Scan for the cell matching the given text and deliver its (X, Y) coordinate at center. 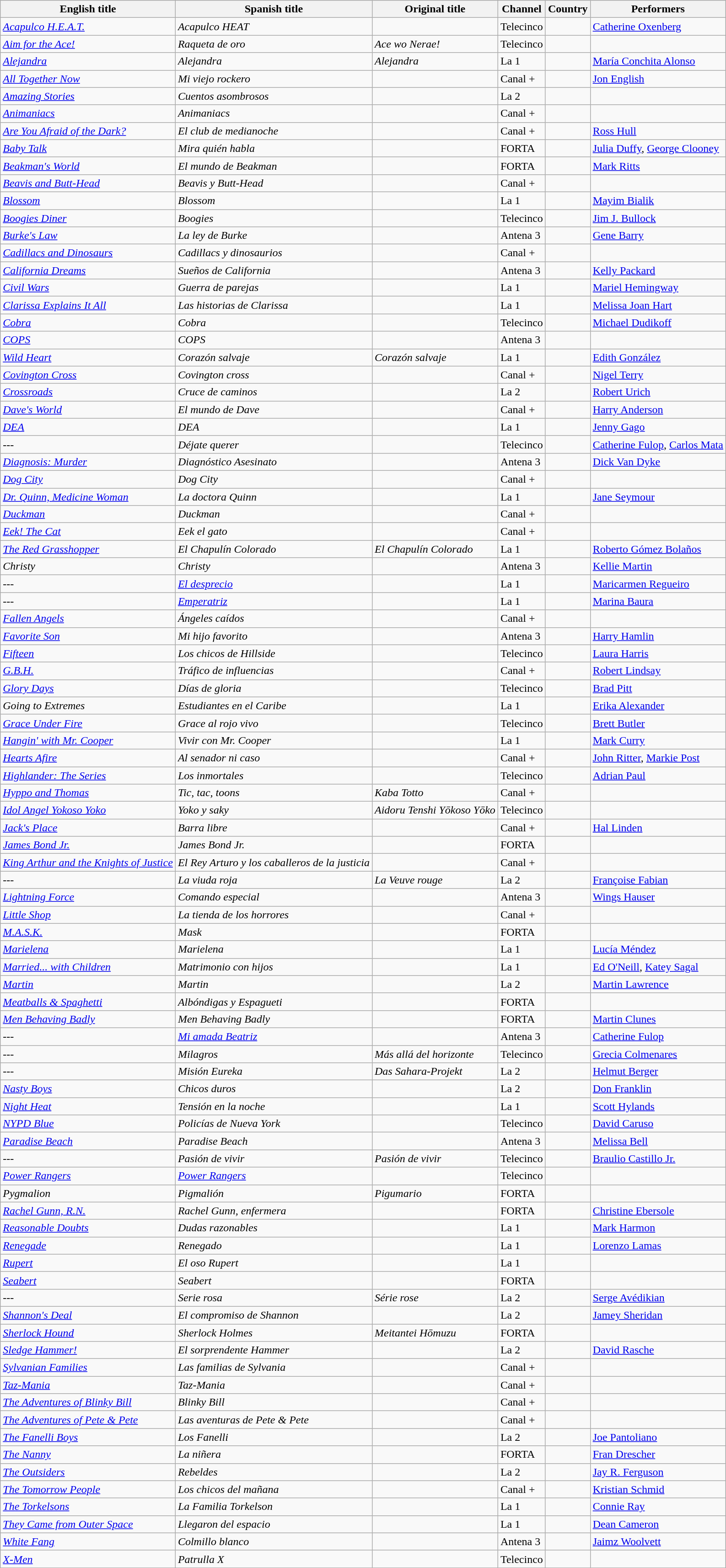
They Came from Outer Space (88, 1524)
Hangin' with Mr. Cooper (88, 740)
Rachel Gunn, enfermera (274, 1211)
The Red Grasshopper (88, 549)
Jack's Place (88, 828)
Roberto Gómez Bolaños (658, 549)
Favorite Son (88, 636)
La tienda de los horrores (274, 915)
Robert Urich (658, 392)
Las historias de Clarissa (274, 305)
El sorprendente Hammer (274, 1350)
Rebeldes (274, 1472)
Harry Hamlin (658, 636)
King Arthur and the Knights of Justice (88, 862)
Wings Hauser (658, 897)
Jenny Gago (658, 427)
Lucía Méndez (658, 949)
Mayim Bialik (658, 200)
NYPD Blue (88, 1124)
Rachel Gunn, R.N. (88, 1211)
Boogies (274, 218)
Harry Anderson (658, 410)
El mundo de Beakman (274, 166)
Channel (522, 9)
The Tomorrow People (88, 1489)
Fifteen (88, 653)
Chicos duros (274, 1089)
Eek el gato (274, 532)
Going to Extremes (88, 706)
La ley de Burke (274, 236)
Nigel Terry (658, 375)
G.B.H. (88, 671)
Laura Harris (658, 653)
Hyppo and Thomas (88, 793)
Mariel Hemingway (658, 288)
Mark Harmon (658, 1228)
Dr. Quinn, Medicine Woman (88, 496)
Ace wo Nerae! (435, 44)
Brett Butler (658, 723)
Mark Ritts (658, 166)
María Conchita Alonso (658, 61)
Las familias de Sylvania (274, 1368)
Jim J. Bullock (658, 218)
Más allá del horizonte (435, 1054)
Pygmalion (88, 1193)
Martin Clunes (658, 1019)
Joe Pantoliano (658, 1437)
Hearts Afire (88, 758)
Baby Talk (88, 148)
Cruce de caminos (274, 392)
Dick Van Dyke (658, 462)
Grecia Colmenares (658, 1054)
Covington cross (274, 375)
Mira quién habla (274, 148)
Colmillo blanco (274, 1541)
Country (568, 9)
Mark Curry (658, 740)
David Caruso (658, 1124)
Reasonable Doubts (88, 1228)
Fallen Angels (88, 619)
Mi hijo favorito (274, 636)
Hal Linden (658, 828)
Robert Lindsay (658, 671)
Maricarmen Regueiro (658, 584)
Cuentos asombrosos (274, 96)
Tic, tac, toons (274, 793)
M.A.S.K. (88, 932)
Comando especial (274, 897)
Catherine Fulop (658, 1036)
Milagros (274, 1054)
El club de medianoche (274, 131)
Melissa Joan Hart (658, 305)
Los chicos del mañana (274, 1489)
Lorenzo Lamas (658, 1245)
Beavis y Butt-Head (274, 183)
Llegaron del espacio (274, 1524)
El oso Rupert (274, 1263)
Married... with Children (88, 967)
California Dreams (88, 270)
Mi amada Beatriz (274, 1036)
Connie Ray (658, 1507)
The Nanny (88, 1455)
Sherlock Hound (88, 1333)
Al senador ni caso (274, 758)
Kristian Schmid (658, 1489)
Los inmortales (274, 776)
El mundo de Dave (274, 410)
Sylvanian Families (88, 1368)
Los chicos de Hillside (274, 653)
La Familia Torkelson (274, 1507)
The Fanelli Boys (88, 1437)
Aidoru Tenshi Yōkoso Yōko (435, 810)
Estudiantes en el Caribe (274, 706)
Meatballs & Spaghetti (88, 1002)
Clarissa Explains It All (88, 305)
La niñera (274, 1455)
Mi viejo rockero (274, 79)
Edith González (658, 357)
Serie rosa (274, 1298)
Misión Eureka (274, 1072)
Night Heat (88, 1106)
Guerra de parejas (274, 288)
Kellie Martin (658, 566)
Diagnóstico Asesinato (274, 462)
The Torkelsons (88, 1507)
Highlander: The Series (88, 776)
Brad Pitt (658, 688)
Erika Alexander (658, 706)
Grace al rojo vivo (274, 723)
Tráfico de influencias (274, 671)
Melissa Bell (658, 1141)
Las aventuras de Pete & Pete (274, 1420)
The Outsiders (88, 1472)
Policías de Nueva York (274, 1124)
Adrian Paul (658, 776)
Idol Angel Yokoso Yoko (88, 810)
Renegado (274, 1245)
Pigumario (435, 1193)
Burke's Law (88, 236)
Jay R. Ferguson (658, 1472)
Glory Days (88, 688)
Ángeles caídos (274, 619)
John Ritter, Markie Post (658, 758)
Beavis and Butt-Head (88, 183)
Acapulco HEAT (274, 27)
Renegade (88, 1245)
The Adventures of Pete & Pete (88, 1420)
Acapulco H.E.A.T. (88, 27)
Ross Hull (658, 131)
Braulio Castillo Jr. (658, 1158)
Cadillacs and Dinosaurs (88, 253)
Catherine Oxenberg (658, 27)
Shannon's Deal (88, 1315)
Pigmalión (274, 1193)
Días de gloria (274, 688)
X-Men (88, 1559)
Jamey Sheridan (658, 1315)
La doctora Quinn (274, 496)
English title (88, 9)
Martin Lawrence (658, 984)
Grace Under Fire (88, 723)
Dean Cameron (658, 1524)
Jane Seymour (658, 496)
Rupert (88, 1263)
Diagnosis: Murder (88, 462)
Original title (435, 9)
Nasty Boys (88, 1089)
Boogies Diner (88, 218)
All Together Now (88, 79)
Little Shop (88, 915)
Patrulla X (274, 1559)
El desprecio (274, 584)
Civil Wars (88, 288)
Wild Heart (88, 357)
Fran Drescher (658, 1455)
Françoise Fabian (658, 880)
Beakman's World (88, 166)
The Adventures of Blinky Bill (88, 1402)
Gene Barry (658, 236)
Cadillacs y dinosaurios (274, 253)
Los Fanelli (274, 1437)
Kelly Packard (658, 270)
Jaimz Woolvett (658, 1541)
Christine Ebersole (658, 1211)
Scott Hylands (658, 1106)
Sueños de California (274, 270)
Jon English (658, 79)
Amazing Stories (88, 96)
Raqueta de oro (274, 44)
Dave's World (88, 410)
Mask (274, 932)
Eek! The Cat (88, 532)
Ed O'Neill, Katey Sagal (658, 967)
Aim for the Ace! (88, 44)
Vivir con Mr. Cooper (274, 740)
Emperatriz (274, 601)
El compromiso de Shannon (274, 1315)
Matrimonio con hijos (274, 967)
Yoko y saky (274, 810)
Performers (658, 9)
Catherine Fulop, Carlos Mata (658, 444)
Serge Avédikian (658, 1298)
Don Franklin (658, 1089)
Sledge Hammer! (88, 1350)
Dudas razonables (274, 1228)
Déjate querer (274, 444)
Are You Afraid of the Dark? (88, 131)
Blinky Bill (274, 1402)
Barra libre (274, 828)
Marina Baura (658, 601)
White Fang (88, 1541)
Spanish title (274, 9)
Lightning Force (88, 897)
Meitantei Hōmuzu (435, 1333)
Sherlock Holmes (274, 1333)
Helmut Berger (658, 1072)
Crossroads (88, 392)
Das Sahara-Projekt (435, 1072)
Covington Cross (88, 375)
Série rose (435, 1298)
Julia Duffy, George Clooney (658, 148)
Michael Dudikoff (658, 323)
Kaba Totto (435, 793)
Tensión en la noche (274, 1106)
La viuda roja (274, 880)
David Rasche (658, 1350)
La Veuve rouge (435, 880)
El Rey Arturo y los caballeros de la justicia (274, 862)
Albóndigas y Espagueti (274, 1002)
